Output the [x, y] coordinate of the center of the cell containing the given text.  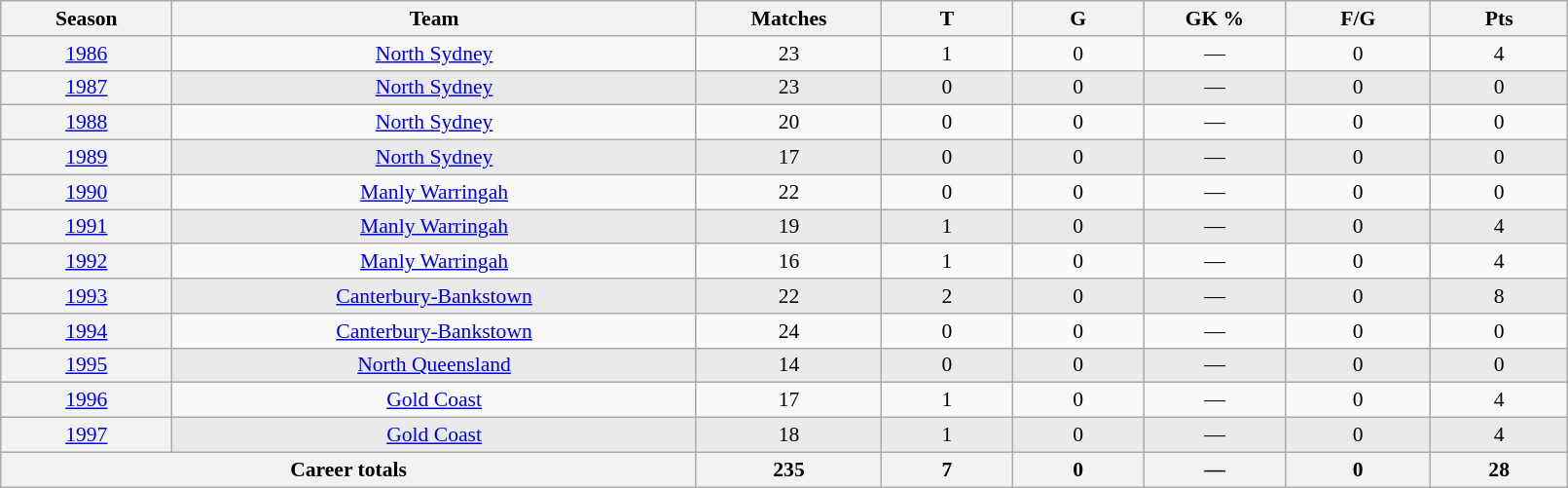
2 [948, 296]
1996 [87, 400]
8 [1499, 296]
Pts [1499, 19]
Matches [788, 19]
North Queensland [434, 365]
Team [434, 19]
Career totals [348, 469]
28 [1499, 469]
7 [948, 469]
1989 [87, 158]
1995 [87, 365]
24 [788, 331]
G [1078, 19]
T [948, 19]
20 [788, 123]
16 [788, 262]
1990 [87, 192]
235 [788, 469]
18 [788, 435]
1987 [87, 88]
GK % [1215, 19]
1988 [87, 123]
14 [788, 365]
19 [788, 227]
1997 [87, 435]
1992 [87, 262]
1993 [87, 296]
Season [87, 19]
1986 [87, 54]
F/G [1358, 19]
1994 [87, 331]
1991 [87, 227]
